Detect which cell encompasses the target text, then output its (x, y) center coordinate. 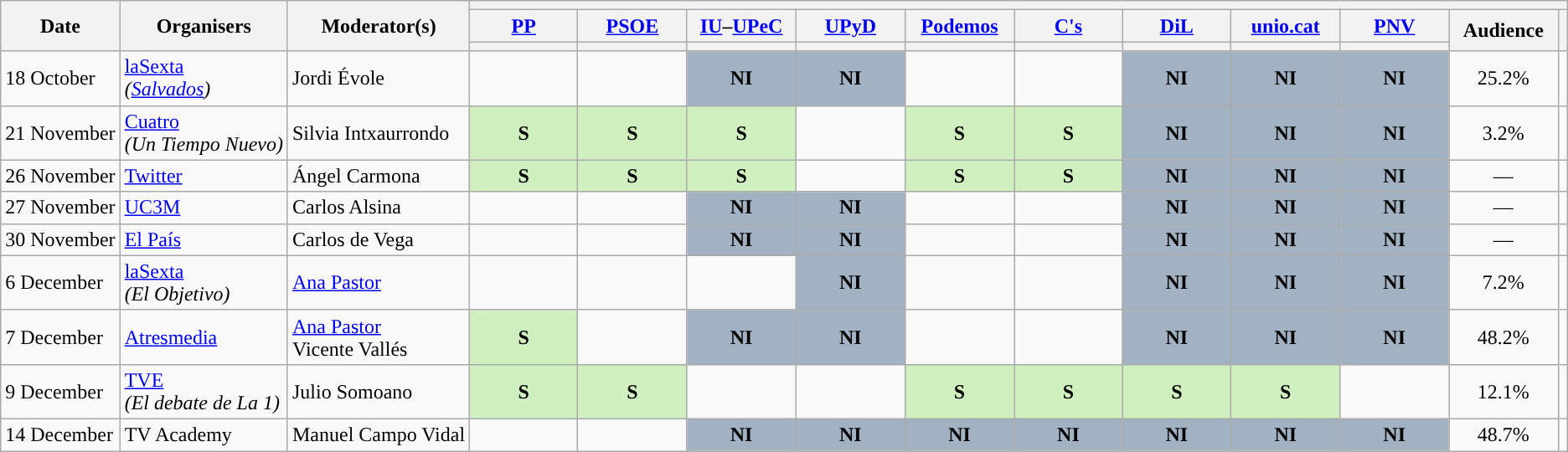
Ana Pastor (379, 283)
Date (60, 26)
Carlos de Vega (379, 239)
UPyD (850, 26)
PNV (1395, 26)
Julio Somoano (379, 392)
6 December (60, 283)
48.2% (1504, 336)
7 December (60, 336)
IU–UPeC (742, 26)
Ángel Carmona (379, 176)
14 December (60, 434)
25.2% (1504, 79)
Podemos (959, 26)
21 November (60, 132)
Organisers (204, 26)
Jordi Évole (379, 79)
Manuel Campo Vidal (379, 434)
Atresmedia (204, 336)
26 November (60, 176)
Ana PastorVicente Vallés (379, 336)
El País (204, 239)
laSexta(El Objetivo) (204, 283)
PP (524, 26)
27 November (60, 208)
7.2% (1504, 283)
12.1% (1504, 392)
PSOE (632, 26)
TVE(El debate de La 1) (204, 392)
48.7% (1504, 434)
DiL (1176, 26)
Carlos Alsina (379, 208)
laSexta(Salvados) (204, 79)
UC3M (204, 208)
TV Academy (204, 434)
3.2% (1504, 132)
Silvia Intxaurrondo (379, 132)
18 October (60, 79)
unio.cat (1286, 26)
Cuatro(Un Tiempo Nuevo) (204, 132)
C's (1069, 26)
Audience (1504, 30)
9 December (60, 392)
30 November (60, 239)
Moderator(s) (379, 26)
Twitter (204, 176)
